Return (X, Y) of the center of cell containing provided text 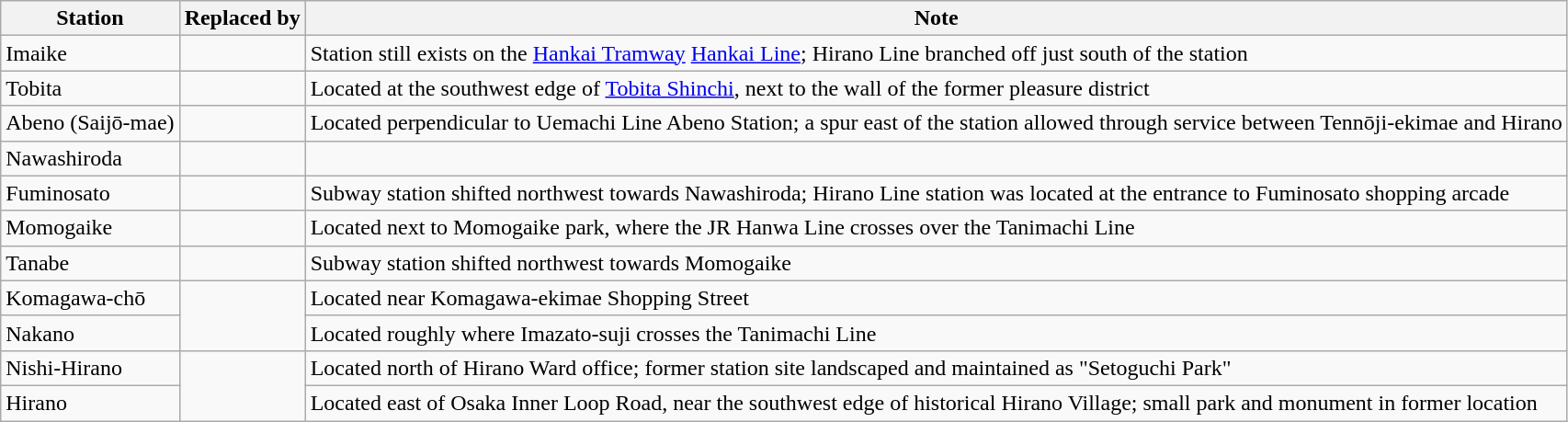
Nishi-Hirano (90, 368)
Imaike (90, 53)
Replaced by (243, 18)
Note (936, 18)
Fuminosato (90, 193)
Subway station shifted northwest towards Momogaike (936, 263)
Station (90, 18)
Located at the southwest edge of Tobita Shinchi, next to the wall of the former pleasure district (936, 88)
Hirano (90, 403)
Located east of Osaka Inner Loop Road, near the southwest edge of historical Hirano Village; small park and monument in former location (936, 403)
Nakano (90, 333)
Subway station shifted northwest towards Nawashiroda; Hirano Line station was located at the entrance to Fuminosato shopping arcade (936, 193)
Tanabe (90, 263)
Located near Komagawa-ekimae Shopping Street (936, 298)
Komagawa-chō (90, 298)
Located next to Momogaike park, where the JR Hanwa Line crosses over the Tanimachi Line (936, 228)
Station still exists on the Hankai Tramway Hankai Line; Hirano Line branched off just south of the station (936, 53)
Located north of Hirano Ward office; former station site landscaped and maintained as "Setoguchi Park" (936, 368)
Tobita (90, 88)
Momogaike (90, 228)
Located perpendicular to Uemachi Line Abeno Station; a spur east of the station allowed through service between Tennōji-ekimae and Hirano (936, 123)
Nawashiroda (90, 158)
Located roughly where Imazato-suji crosses the Tanimachi Line (936, 333)
Abeno (Saijō-mae) (90, 123)
